Determine the (X, Y) coordinate at the center of the cell enclosing the given text.  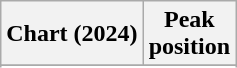
Peakposition (189, 34)
Chart (2024) (72, 34)
